Search for the cell housing the specified text and yield its (X, Y) center coordinate. 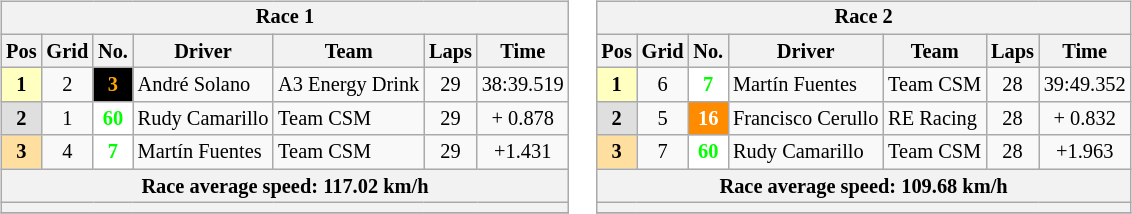
+ 0.832 (1085, 119)
5 (663, 119)
Francisco Cerullo (806, 119)
Race average speed: 117.02 km/h (284, 186)
39:49.352 (1085, 85)
A3 Energy Drink (348, 85)
RE Racing (934, 119)
16 (708, 119)
Race 2 (864, 18)
+1.431 (523, 152)
38:39.519 (523, 85)
André Solano (203, 85)
4 (67, 152)
Race 1 (284, 18)
+1.963 (1085, 152)
6 (663, 85)
+ 0.878 (523, 119)
Race average speed: 109.68 km/h (864, 186)
